Pinpoint the cell where the given text exists, returning its [x, y] midpoint coordinate. 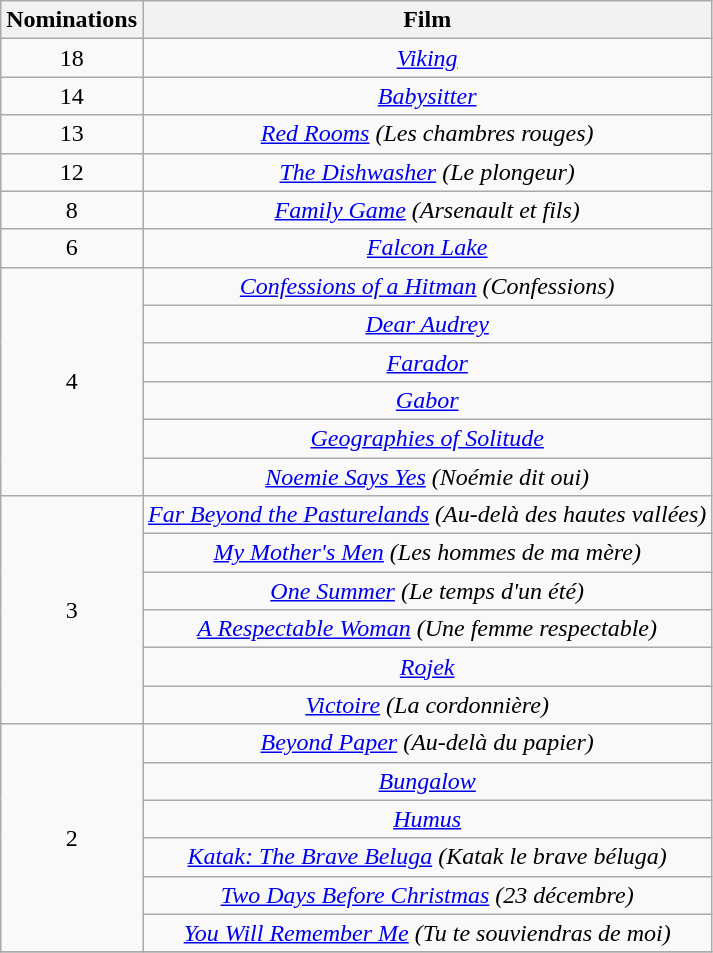
8 [72, 210]
Falcon Lake [426, 248]
12 [72, 172]
Bungalow [426, 781]
Farador [426, 362]
Humus [426, 819]
14 [72, 96]
2 [72, 838]
Dear Audrey [426, 324]
18 [72, 58]
Rojek [426, 667]
One Summer (Le temps d'un été) [426, 591]
You Will Remember Me (Tu te souviendras de moi) [426, 933]
Victoire (La cordonnière) [426, 705]
13 [72, 134]
A Respectable Woman (Une femme respectable) [426, 629]
Katak: The Brave Beluga (Katak le brave béluga) [426, 857]
4 [72, 381]
6 [72, 248]
Confessions of a Hitman (Confessions) [426, 286]
Film [426, 20]
Far Beyond the Pasturelands (Au-delà des hautes vallées) [426, 515]
Nominations [72, 20]
Babysitter [426, 96]
Two Days Before Christmas (23 décembre) [426, 895]
Geographies of Solitude [426, 438]
Noemie Says Yes (Noémie dit oui) [426, 477]
3 [72, 610]
Beyond Paper (Au-delà du papier) [426, 743]
Family Game (Arsenault et fils) [426, 210]
Red Rooms (Les chambres rouges) [426, 134]
The Dishwasher (Le plongeur) [426, 172]
Gabor [426, 400]
My Mother's Men (Les hommes de ma mère) [426, 553]
Viking [426, 58]
